Provide the [X, Y] coordinate of the cell's center where the given text is located.  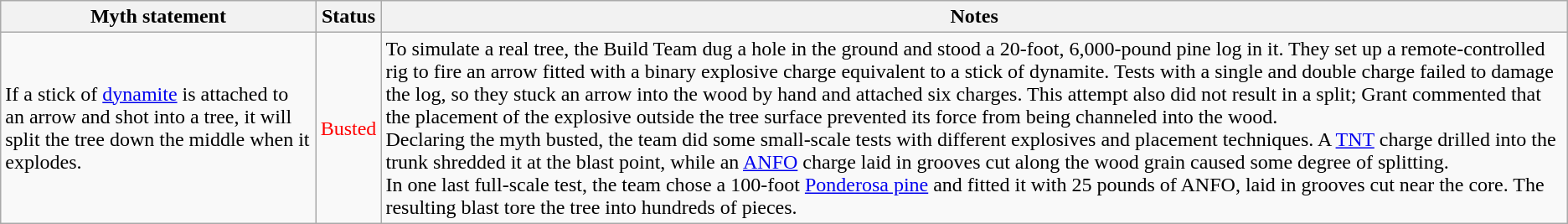
Status [348, 17]
Busted [348, 128]
Notes [974, 17]
Myth statement [158, 17]
If a stick of dynamite is attached to an arrow and shot into a tree, it will split the tree down the middle when it explodes. [158, 128]
